Output the [x, y] coordinate of the center of the cell containing the given text.  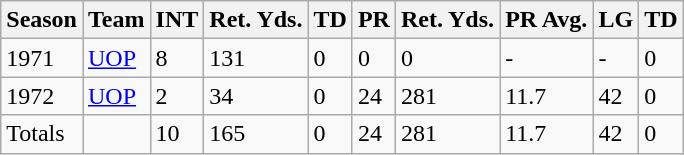
INT [177, 20]
1972 [42, 96]
PR Avg. [546, 20]
Totals [42, 134]
Season [42, 20]
10 [177, 134]
1971 [42, 58]
2 [177, 96]
131 [256, 58]
165 [256, 134]
8 [177, 58]
LG [616, 20]
Team [116, 20]
PR [374, 20]
34 [256, 96]
